Pinpoint the cell where the given text exists, returning its (x, y) midpoint coordinate. 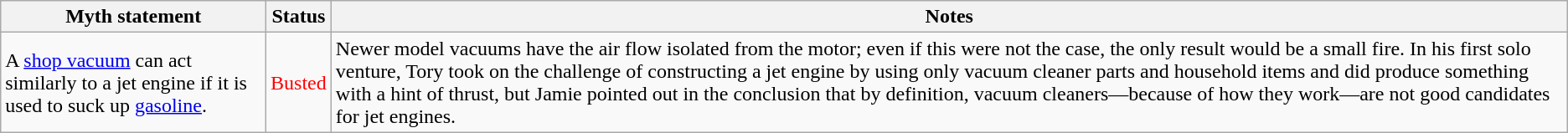
A shop vacuum can act similarly to a jet engine if it is used to suck up gasoline. (134, 82)
Busted (299, 82)
Notes (949, 17)
Myth statement (134, 17)
Status (299, 17)
